Extract the [x, y] coordinate from the center of the cell holding the provided text.  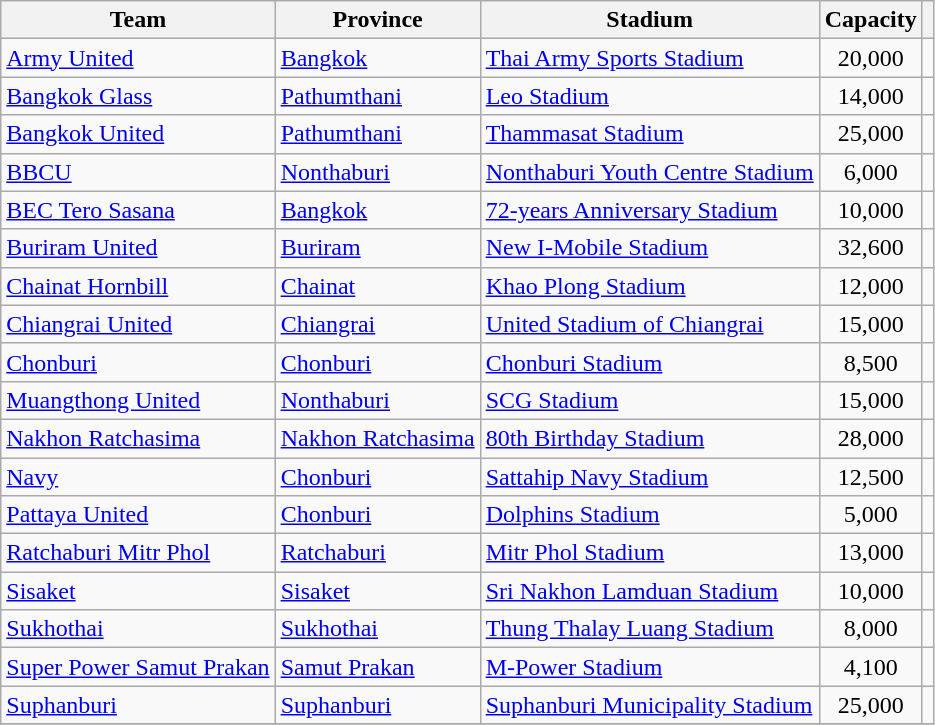
Nonthaburi Youth Centre Stadium [650, 172]
4,100 [870, 667]
Thai Army Sports Stadium [650, 58]
Suphanburi Municipality Stadium [650, 705]
Team [138, 20]
Bangkok United [138, 134]
Chainat [378, 286]
United Stadium of Chiangrai [650, 324]
Thung Thalay Luang Stadium [650, 629]
Capacity [870, 20]
Dolphins Stadium [650, 515]
Chiangrai [378, 324]
Super Power Samut Prakan [138, 667]
Buriram United [138, 248]
Leo Stadium [650, 96]
M-Power Stadium [650, 667]
72-years Anniversary Stadium [650, 210]
Navy [138, 477]
20,000 [870, 58]
Sri Nakhon Lamduan Stadium [650, 591]
Province [378, 20]
28,000 [870, 438]
Stadium [650, 20]
80th Birthday Stadium [650, 438]
Samut Prakan [378, 667]
SCG Stadium [650, 400]
New I-Mobile Stadium [650, 248]
BEC Tero Sasana [138, 210]
Ratchaburi Mitr Phol [138, 553]
Army United [138, 58]
Buriram [378, 248]
5,000 [870, 515]
Chainat Hornbill [138, 286]
Chiangrai United [138, 324]
32,600 [870, 248]
Khao Plong Stadium [650, 286]
6,000 [870, 172]
Bangkok Glass [138, 96]
13,000 [870, 553]
8,000 [870, 629]
Thammasat Stadium [650, 134]
Mitr Phol Stadium [650, 553]
Pattaya United [138, 515]
Chonburi Stadium [650, 362]
12,000 [870, 286]
12,500 [870, 477]
BBCU [138, 172]
Ratchaburi [378, 553]
Sattahip Navy Stadium [650, 477]
14,000 [870, 96]
8,500 [870, 362]
Muangthong United [138, 400]
